Return the [X, Y] coordinate for the center point of the cell that contains the specified text.  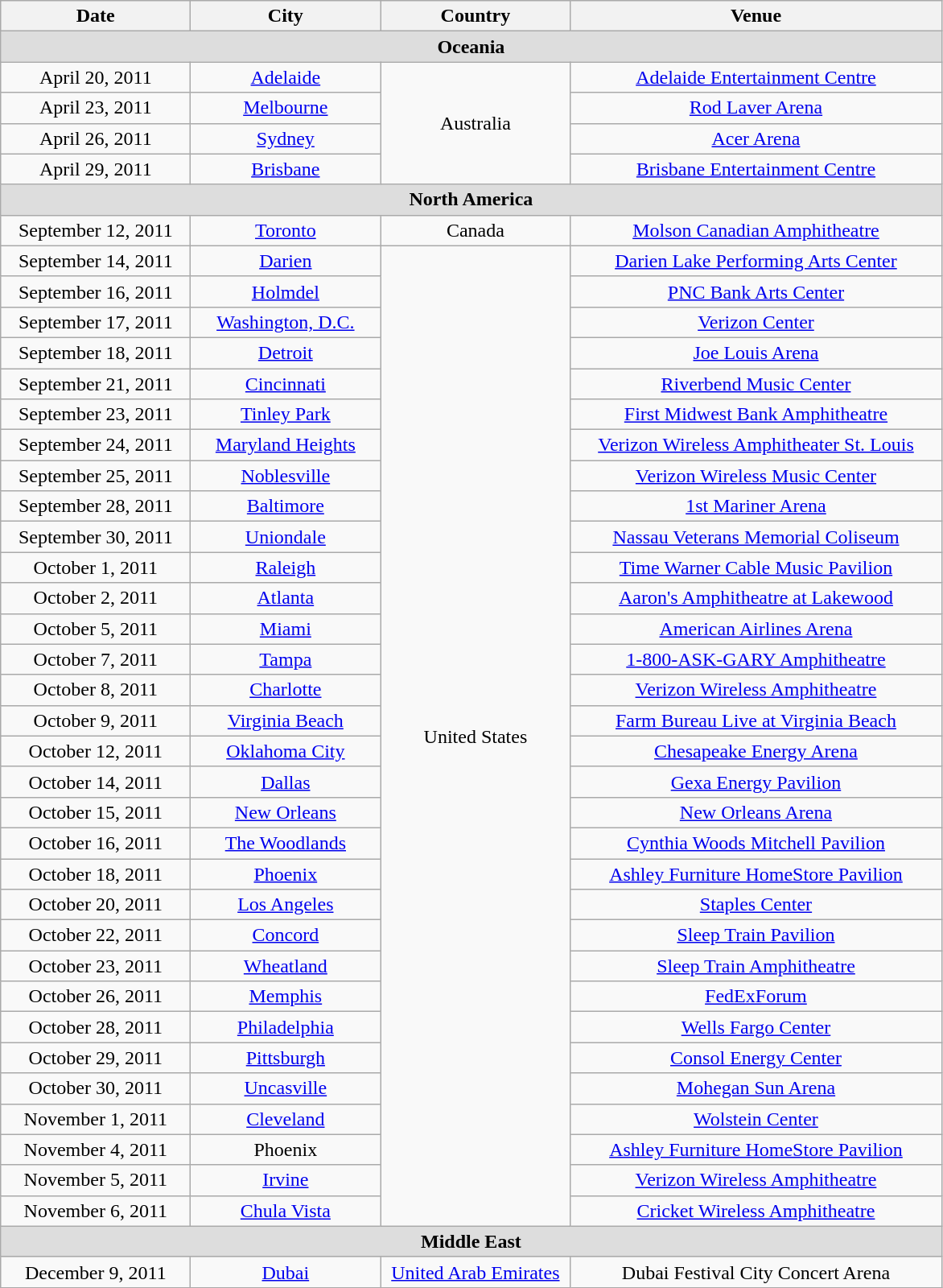
Cincinnati [286, 384]
Chesapeake Energy Arena [756, 751]
Uncasville [286, 1088]
Sleep Train Amphitheatre [756, 966]
Date [96, 16]
Acer Arena [756, 138]
Cleveland [286, 1119]
Country [476, 16]
October 28, 2011 [96, 1027]
Miami [286, 629]
Adelaide Entertainment Centre [756, 77]
Noblesville [286, 476]
Wheatland [286, 966]
October 5, 2011 [96, 629]
Verizon Center [756, 322]
1-800-ASK-GARY Amphitheatre [756, 659]
Nassau Veterans Memorial Coliseum [756, 537]
November 6, 2011 [96, 1211]
Detroit [286, 353]
October 18, 2011 [96, 873]
American Airlines Arena [756, 629]
Verizon Wireless Amphitheater St. Louis [756, 445]
September 23, 2011 [96, 415]
Australia [476, 123]
October 20, 2011 [96, 905]
Cricket Wireless Amphitheatre [756, 1211]
Aaron's Amphitheatre at Lakewood [756, 598]
Oklahoma City [286, 751]
Baltimore [286, 506]
The Woodlands [286, 843]
September 21, 2011 [96, 384]
April 29, 2011 [96, 169]
Venue [756, 16]
September 28, 2011 [96, 506]
September 12, 2011 [96, 230]
April 26, 2011 [96, 138]
October 14, 2011 [96, 782]
October 23, 2011 [96, 966]
Canada [476, 230]
October 22, 2011 [96, 935]
October 9, 2011 [96, 720]
September 16, 2011 [96, 291]
Tinley Park [286, 415]
Oceania [471, 47]
Wells Fargo Center [756, 1027]
City [286, 16]
Time Warner Cable Music Pavilion [756, 568]
United States [476, 736]
October 7, 2011 [96, 659]
Staples Center [756, 905]
New Orleans [286, 812]
Rod Laver Arena [756, 108]
October 29, 2011 [96, 1058]
Joe Louis Arena [756, 353]
United Arab Emirates [476, 1272]
New Orleans Arena [756, 812]
September 25, 2011 [96, 476]
Concord [286, 935]
North America [471, 200]
April 20, 2011 [96, 77]
Verizon Wireless Music Center [756, 476]
September 18, 2011 [96, 353]
Riverbend Music Center [756, 384]
Dubai Festival City Concert Arena [756, 1272]
First Midwest Bank Amphitheatre [756, 415]
Maryland Heights [286, 445]
Sydney [286, 138]
PNC Bank Arts Center [756, 291]
October 26, 2011 [96, 997]
Holmdel [286, 291]
Charlotte [286, 690]
December 9, 2011 [96, 1272]
Melbourne [286, 108]
Molson Canadian Amphitheatre [756, 230]
Cynthia Woods Mitchell Pavilion [756, 843]
October 16, 2011 [96, 843]
Adelaide [286, 77]
Toronto [286, 230]
Uniondale [286, 537]
FedExForum [756, 997]
Atlanta [286, 598]
Virginia Beach [286, 720]
September 14, 2011 [96, 261]
Darien Lake Performing Arts Center [756, 261]
November 4, 2011 [96, 1150]
Consol Energy Center [756, 1058]
Washington, D.C. [286, 322]
November 1, 2011 [96, 1119]
Gexa Energy Pavilion [756, 782]
September 30, 2011 [96, 537]
September 24, 2011 [96, 445]
October 12, 2011 [96, 751]
Brisbane Entertainment Centre [756, 169]
Los Angeles [286, 905]
October 15, 2011 [96, 812]
1st Mariner Arena [756, 506]
Wolstein Center [756, 1119]
Dubai [286, 1272]
Sleep Train Pavilion [756, 935]
Dallas [286, 782]
Brisbane [286, 169]
Raleigh [286, 568]
Tampa [286, 659]
October 2, 2011 [96, 598]
September 17, 2011 [96, 322]
Mohegan Sun Arena [756, 1088]
October 1, 2011 [96, 568]
October 30, 2011 [96, 1088]
Memphis [286, 997]
Irvine [286, 1180]
Middle East [471, 1241]
Philadelphia [286, 1027]
Farm Bureau Live at Virginia Beach [756, 720]
Darien [286, 261]
October 8, 2011 [96, 690]
Pittsburgh [286, 1058]
November 5, 2011 [96, 1180]
April 23, 2011 [96, 108]
Chula Vista [286, 1211]
